Extract the (X, Y) coordinate from the center of the cell holding the provided text.  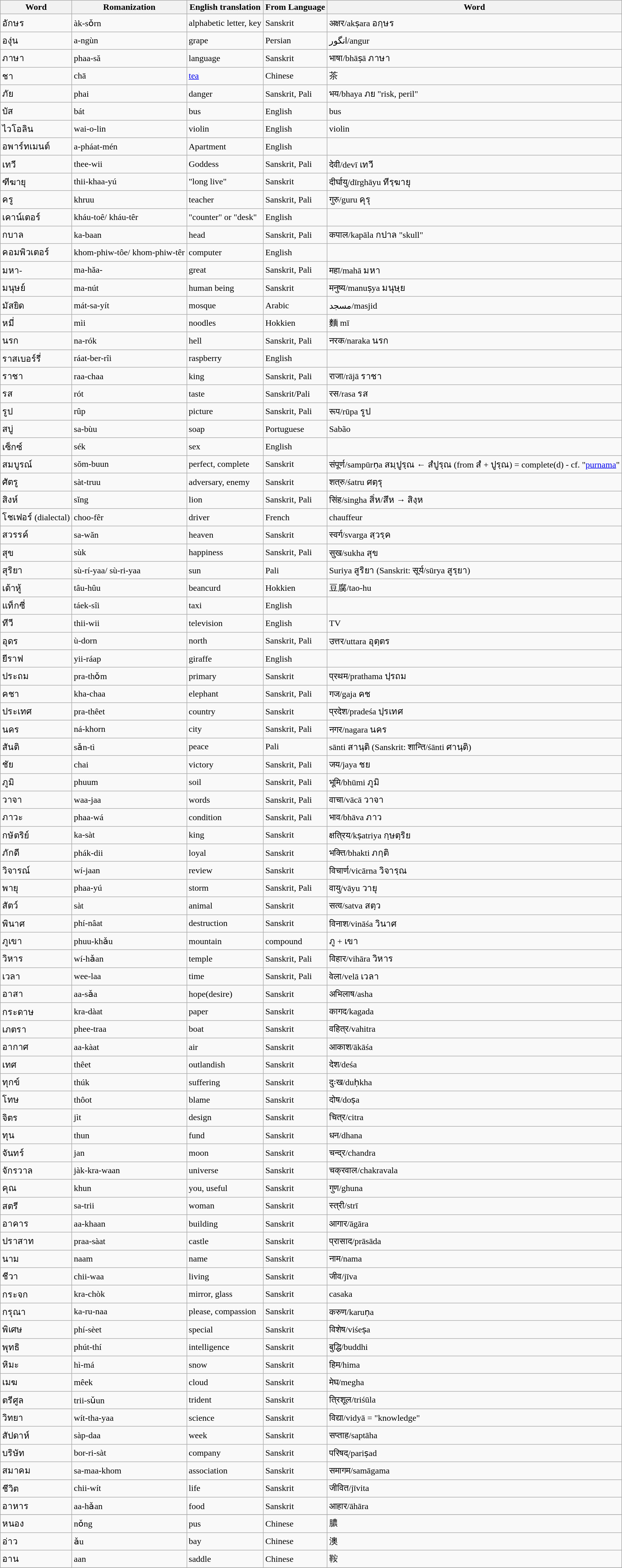
Romanization (129, 7)
澳 (474, 1541)
ǎu (129, 1541)
जीव/jīva (474, 1277)
perfect, complete (225, 465)
สมาคม (36, 1471)
"long live" (225, 182)
phee-traa (129, 1030)
fund (225, 1135)
phí-nâat (129, 923)
ทีวี (36, 623)
phuum (129, 782)
you, useful (225, 1188)
city (225, 729)
พินาศ (36, 923)
ภักดี (36, 853)
tea (225, 76)
कपाल/kapāla กปาล "skull" (474, 235)
ศัตรู (36, 482)
heaven (225, 535)
wee-laa (129, 977)
Sanskrit/Pali (295, 394)
thúk (129, 1083)
प्रदेश/pradeśa ปฺรเทศ (474, 712)
Goddess (225, 164)
มหา- (36, 270)
ชา (36, 76)
พุทธิ (36, 1347)
chii-waa (129, 1277)
country (225, 712)
जय/jaya ชย (474, 764)
จักรวาล (36, 1171)
ภาวะ (36, 817)
มนุษย์ (36, 288)
आहार/āhāra (474, 1506)
taste (225, 394)
สัปดาห์ (36, 1435)
sa-wăn (129, 535)
bát (129, 111)
मेघ/megha (474, 1382)
khun (129, 1188)
trident (225, 1400)
स्त्री/strī (474, 1206)
ma-nút (129, 288)
chai (129, 764)
ù-dorn (129, 641)
taxi (225, 606)
อากาศ (36, 1047)
sŏm-buun (129, 465)
lion (225, 500)
raa-chaa (129, 376)
aa-khaan (129, 1224)
विद्या/vidyā = "knowledge" (474, 1418)
เต้าหู้ (36, 588)
จิตร (36, 1118)
รูป (36, 412)
सप्ताह/saptāha (474, 1435)
त्रिशूल/triśūla (474, 1400)
kha-chaa (129, 694)
समागम/samāgama (474, 1471)
name (225, 1259)
สวรรค์ (36, 535)
กษัตริย์ (36, 835)
नाम/nama (474, 1259)
blame (225, 1100)
Apartment (225, 147)
麵 mī (474, 323)
kra-chòk (129, 1294)
sù-rí-yaa/ sù-ri-yaa (129, 570)
กระจก (36, 1294)
विचार्ण/vicārna วิจารฺณ (474, 870)
chā (129, 76)
देश/deśa (474, 1064)
ภูเขา (36, 941)
दीर्घायु/dīrghāyu ทีรฺฆายุ (474, 182)
انگور/angur (474, 41)
राजा/rājā ราชา (474, 376)
giraffe (225, 659)
อาหาร (36, 1506)
हिम/hima (474, 1365)
ka-ru-naa (129, 1312)
words (225, 800)
กระดาษ (36, 1011)
sǎn-tì (129, 747)
hope(desire) (225, 994)
jan (129, 1153)
महा/mahā มหา (474, 270)
ชีวิต (36, 1488)
From Language (295, 7)
ยีราฟ (36, 659)
phuu-khǎu (129, 941)
भय/bhaya ภย "risk, peril" (474, 94)
गुरु/guru คุรุ (474, 199)
जीवित/jīvita (474, 1488)
หนอง (36, 1524)
soap (225, 429)
sék (129, 446)
อุดร (36, 641)
ปราสาท (36, 1241)
พายุ (36, 888)
ครู (36, 199)
jìt (129, 1118)
castle (225, 1241)
धन/dhana (474, 1135)
कागद/kagada (474, 1011)
ชัย (36, 764)
tâu-hûu (129, 588)
चित्र/citra (474, 1118)
living (225, 1277)
week (225, 1435)
नगर/nagara นคร (474, 729)
wí-hǎan (129, 959)
"counter" or "desk" (225, 217)
อาน (36, 1559)
pra-thêet (129, 712)
peace (225, 747)
a-ngùn (129, 41)
beancurd (225, 588)
ประเทศ (36, 712)
ไวโอลิน (36, 129)
مسجد/masjid (474, 305)
English translation (225, 7)
สันติ (36, 747)
thii-khaa-yú (129, 182)
aa-sǎa (129, 994)
intelligence (225, 1347)
मनुष्य/manuṣya มนุษฺย (474, 288)
teacher (225, 199)
วิจารณ์ (36, 870)
प्रथम/prathama ปฺรถม (474, 676)
आकाश/ākāśa (474, 1047)
animal (225, 906)
boat (225, 1030)
trii-sǔun (129, 1400)
soil (225, 782)
building (225, 1224)
นาม (36, 1259)
waa-jaa (129, 800)
อาสา (36, 994)
kra-dàat (129, 1011)
mountain (225, 941)
คอมพิวเตอร์ (36, 252)
noodles (225, 323)
อ่าว (36, 1541)
phaa-să (129, 58)
adversary, enemy (225, 482)
praa-sàat (129, 1241)
bor-ri-sàt (129, 1453)
สิงห์ (36, 500)
head (225, 235)
nǒng (129, 1524)
अभिलाष/asha (474, 994)
बुद्धि/buddhi (474, 1347)
ภู + เขา (474, 941)
temple (225, 959)
หิมะ (36, 1365)
woman (225, 1206)
primary (225, 676)
วิหาร (36, 959)
universe (225, 1171)
sun (225, 570)
casaka (474, 1294)
वाचा/vācā วาจา (474, 800)
จันทร์ (36, 1153)
design (225, 1118)
science (225, 1418)
jàk-kra-waan (129, 1171)
aa-kàat (129, 1047)
sùk (129, 553)
chauffeur (474, 518)
สุริยา (36, 570)
คุณ (36, 1188)
नरक/naraka นรก (474, 341)
mìi (129, 323)
रूप/rūpa รูป (474, 412)
bay (225, 1541)
เซ็กซ์ (36, 446)
สมบูรณ์ (36, 465)
นคร (36, 729)
Persian (295, 41)
mirror, glass (225, 1294)
เทวี (36, 164)
อักษร (36, 23)
सत्व/satva สตฺว (474, 906)
गज/gaja คช (474, 694)
โทษ (36, 1100)
sex (225, 446)
आगार/āgāra (474, 1224)
ราชา (36, 376)
วาจา (36, 800)
hì-má (129, 1365)
mêek (129, 1382)
outlandish (225, 1064)
yii-ráap (129, 659)
शत्रु/śatru ศตฺรุ (474, 482)
उत्तर/uttara อุตฺตร (474, 641)
ตรีศูล (36, 1400)
รส (36, 394)
sàp-daa (129, 1435)
บริษัท (36, 1453)
hell (225, 341)
loyal (225, 853)
豆腐/tao-hu (474, 588)
rûp (129, 412)
ná-khorn (129, 729)
destruction (225, 923)
suffering (225, 1083)
रस/rasa รส (474, 394)
phaa-yú (129, 888)
happiness (225, 553)
picture (225, 412)
TV (474, 623)
วิทยา (36, 1418)
rót (129, 394)
thêet (129, 1064)
cloud (225, 1382)
pus (225, 1524)
สบู่ (36, 429)
ประถม (36, 676)
review (225, 870)
चक्रवाल/chakravala (474, 1171)
choo-fêr (129, 518)
บัส (36, 111)
mosque (225, 305)
sàt (129, 906)
please, compassion (225, 1312)
khruu (129, 199)
sānti สานฺติ (Sanskrit: शान्ति/śānti ศานฺติ) (474, 747)
victory (225, 764)
Sabão (474, 429)
food (225, 1506)
thôot (129, 1100)
condition (225, 817)
ภัย (36, 94)
भूमि/bhūmi ภูมิ (474, 782)
ka-sàt (129, 835)
वहित्र/vahitra (474, 1030)
alphabetic letter, key (225, 23)
company (225, 1453)
kháu-toê/ kháu-têr (129, 217)
Portuguese (295, 429)
นรก (36, 341)
wí-jaan (129, 870)
storm (225, 888)
phút-thí (129, 1347)
สัตว์ (36, 906)
sàt-truu (129, 482)
human being (225, 288)
ka-baan (129, 235)
a-pháat-mén (129, 147)
เทศ (36, 1064)
time (225, 977)
thee-wii (129, 164)
ráat-ber-rîi (129, 358)
หมี่ (36, 323)
भाषा/bhāṣā ภาษา (474, 58)
องุ่น (36, 41)
computer (225, 252)
great (225, 270)
khom-phiw-tôe/ khom-phiw-têr (129, 252)
दोष/doṣa (474, 1100)
àk-sǒrn (129, 23)
वेला/velā เวลา (474, 977)
language (225, 58)
French (295, 518)
sa-bùu (129, 429)
raspberry (225, 358)
膿 (474, 1524)
เวลา (36, 977)
compound (295, 941)
विशेष/viśeṣa (474, 1329)
sa-trii (129, 1206)
สตรี (36, 1206)
विहार/vihāra วิหาร (474, 959)
มัสยิด (36, 305)
sa-maa-khom (129, 1471)
paper (225, 1011)
ชีวา (36, 1277)
दुःख/duḥkha (474, 1083)
saddle (225, 1559)
ภาษา (36, 58)
चन्द्र/chandra (474, 1153)
na-rók (129, 341)
special (225, 1329)
विनाश/vināśa วินาศ (474, 923)
भाव/bhāva ภาว (474, 817)
सुख/sukha สุข (474, 553)
ภูมิ (36, 782)
茶 (474, 76)
प्रासाद/prāsāda (474, 1241)
ราสเบอร์รี่ (36, 358)
driver (225, 518)
association (225, 1471)
north (225, 641)
गुण/ghuna (474, 1188)
संपूर्ण/sampūrṇa สมฺปูรฺณ ← สํปูรฺณ (from สํ + ปูรฺณ) = complete(d) - cf. "purnama" (474, 465)
Arabic (295, 305)
phaa-wá (129, 817)
ทุน (36, 1135)
เมฆ (36, 1382)
wít-tha-yaa (129, 1418)
life (225, 1488)
กรุณา (36, 1312)
แท็กซี่ (36, 606)
ma-hăa- (129, 270)
television (225, 623)
अक्षर/akṣara อกฺษร (474, 23)
thun (129, 1135)
สุข (36, 553)
सिंह/singha สิํห/สึห → สิงฺห (474, 500)
moon (225, 1153)
naam (129, 1259)
chii-wít (129, 1488)
wai-o-lin (129, 129)
กบาล (36, 235)
táek-sîi (129, 606)
करुण/karuṇa (474, 1312)
aa-hǎan (129, 1506)
danger (225, 94)
air (225, 1047)
Suriya สูริยา (Sanskrit: सूर्य/sūrya สูรฺยา) (474, 570)
phai (129, 94)
ทุกข์ (36, 1083)
क्षत्रिय/kṣatriya กฺษตฺริย (474, 835)
परिषद्/pariṣad (474, 1453)
देवी/devī เทวี (474, 164)
mát-sa-yít (129, 305)
เภตรา (36, 1030)
อพาร์ทเมนต์ (36, 147)
พิเศษ (36, 1329)
phák-dii (129, 853)
鞍 (474, 1559)
grape (225, 41)
โชเฟอร์ (dialectal) (36, 518)
คชา (36, 694)
อาคาร (36, 1224)
phí-sèet (129, 1329)
elephant (225, 694)
เคาน์เตอร์ (36, 217)
वायु/vāyu วายุ (474, 888)
ฑีฆายุ (36, 182)
भक्ति/bhakti ภกฺติ (474, 853)
snow (225, 1365)
स्वर्ग/svarga สฺวรฺค (474, 535)
aan (129, 1559)
sĭng (129, 500)
pra-thǒm (129, 676)
thii-wii (129, 623)
